Find where the given text appears and provide that cell's center as (X, Y) coordinate. 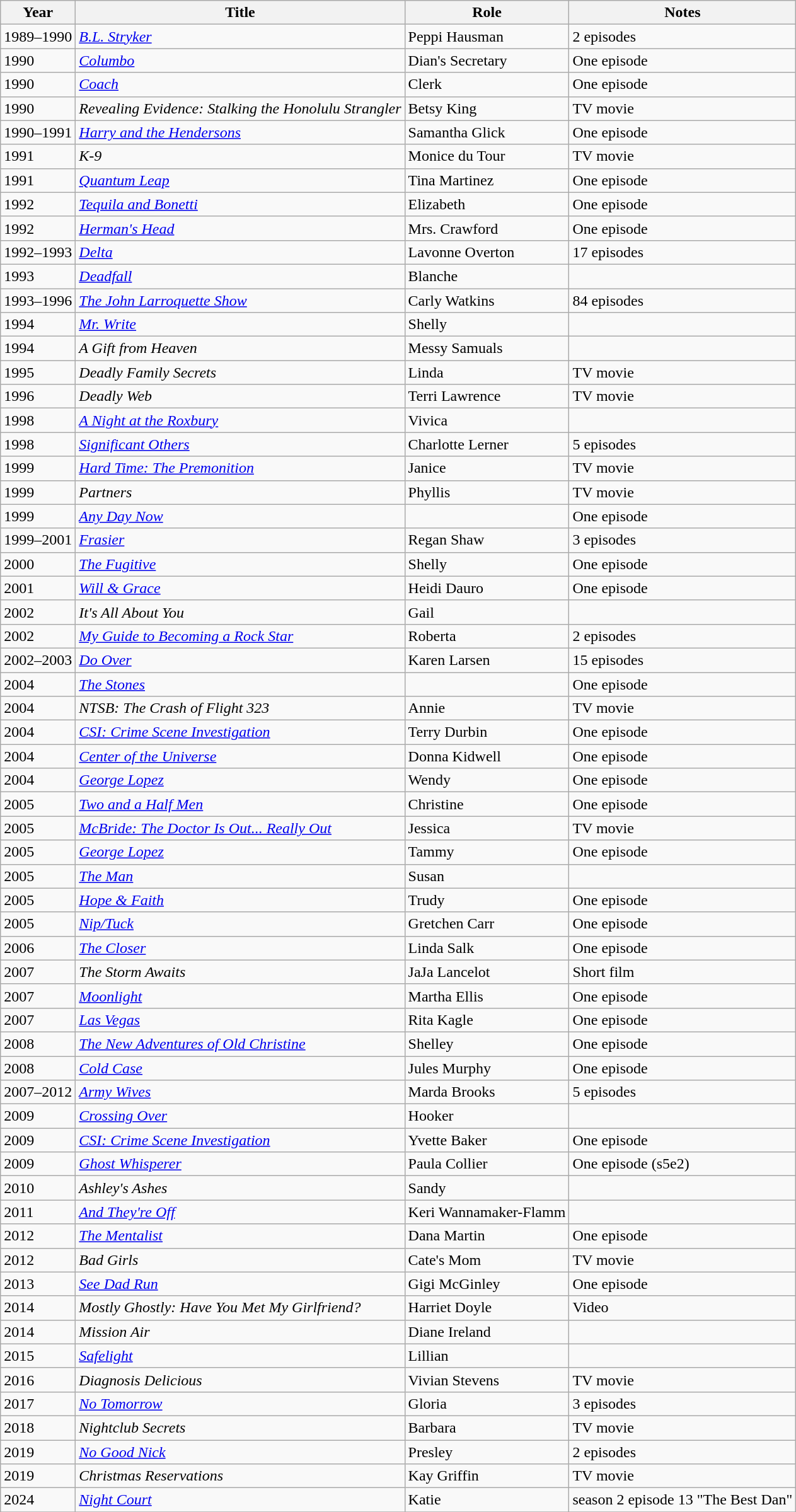
Kay Griffin (487, 1476)
Quantum Leap (240, 180)
Moonlight (240, 996)
Linda Salk (487, 948)
Linda (487, 372)
One episode (s5e2) (683, 1164)
Christine (487, 804)
2006 (38, 948)
Katie (487, 1500)
Samantha Glick (487, 132)
Hard Time: The Premonition (240, 468)
Karen Larsen (487, 660)
Ghost Whisperer (240, 1164)
2018 (38, 1428)
Terri Lawrence (487, 396)
1993 (38, 276)
Tina Martinez (487, 180)
Trudy (487, 900)
Deadly Family Secrets (240, 372)
Will & Grace (240, 588)
Coach (240, 84)
See Dad Run (240, 1284)
Keri Wannamaker-Flamm (487, 1212)
Dian's Secretary (487, 61)
15 episodes (683, 660)
McBride: The Doctor Is Out... Really Out (240, 828)
2015 (38, 1356)
The New Adventures of Old Christine (240, 1044)
Year (38, 13)
Herman's Head (240, 228)
Lavonne Overton (487, 252)
Blanche (487, 276)
The Stones (240, 684)
Safelight (240, 1356)
Janice (487, 468)
Regan Shaw (487, 540)
1990–1991 (38, 132)
2007–2012 (38, 1092)
Tequila and Bonetti (240, 204)
No Tomorrow (240, 1404)
Army Wives (240, 1092)
Do Over (240, 660)
Shelley (487, 1044)
2010 (38, 1188)
Heidi Dauro (487, 588)
Mission Air (240, 1332)
Martha Ellis (487, 996)
Columbo (240, 61)
Harry and the Hendersons (240, 132)
Role (487, 13)
No Good Nick (240, 1451)
A Night at the Roxbury (240, 420)
Vivian Stevens (487, 1380)
JaJa Lancelot (487, 972)
Hope & Faith (240, 900)
Barbara (487, 1428)
Harriet Doyle (487, 1308)
Sandy (487, 1188)
Cate's Mom (487, 1260)
Dana Martin (487, 1236)
Mostly Ghostly: Have You Met My Girlfriend? (240, 1308)
Ashley's Ashes (240, 1188)
2016 (38, 1380)
2013 (38, 1284)
Wendy (487, 780)
Messy Samuals (487, 349)
Deadly Web (240, 396)
Carly Watkins (487, 301)
Christmas Reservations (240, 1476)
Clerk (487, 84)
1999–2001 (38, 540)
Rita Kagle (487, 1020)
Cold Case (240, 1068)
Terry Durbin (487, 732)
Monice du Tour (487, 156)
The Fugitive (240, 564)
Significant Others (240, 444)
And They're Off (240, 1212)
Phyllis (487, 492)
The John Larroquette Show (240, 301)
Gigi McGinley (487, 1284)
The Closer (240, 948)
84 episodes (683, 301)
1995 (38, 372)
The Mentalist (240, 1236)
Hooker (487, 1116)
Notes (683, 13)
Peppi Hausman (487, 37)
Charlotte Lerner (487, 444)
2000 (38, 564)
Las Vegas (240, 1020)
Gloria (487, 1404)
Jessica (487, 828)
Frasier (240, 540)
Center of the Universe (240, 756)
Yvette Baker (487, 1140)
Betsy King (487, 108)
17 episodes (683, 252)
Presley (487, 1451)
Crossing Over (240, 1116)
Roberta (487, 636)
Any Day Now (240, 516)
Elizabeth (487, 204)
Tammy (487, 852)
2017 (38, 1404)
2024 (38, 1500)
2001 (38, 588)
Annie (487, 708)
NTSB: The Crash of Flight 323 (240, 708)
It's All About You (240, 612)
Short film (683, 972)
Mr. Write (240, 325)
Partners (240, 492)
Diane Ireland (487, 1332)
Bad Girls (240, 1260)
Deadfall (240, 276)
Lillian (487, 1356)
2002–2003 (38, 660)
Video (683, 1308)
Gail (487, 612)
Two and a Half Men (240, 804)
Delta (240, 252)
Title (240, 13)
2011 (38, 1212)
Vivica (487, 420)
Jules Murphy (487, 1068)
Paula Collier (487, 1164)
Diagnosis Delicious (240, 1380)
Susan (487, 876)
B.L. Stryker (240, 37)
The Storm Awaits (240, 972)
The Man (240, 876)
My Guide to Becoming a Rock Star (240, 636)
Revealing Evidence: Stalking the Honolulu Strangler (240, 108)
Donna Kidwell (487, 756)
1996 (38, 396)
1992–1993 (38, 252)
Gretchen Carr (487, 924)
Nip/Tuck (240, 924)
season 2 episode 13 "The Best Dan" (683, 1500)
A Gift from Heaven (240, 349)
K-9 (240, 156)
Marda Brooks (487, 1092)
1989–1990 (38, 37)
Night Court (240, 1500)
Nightclub Secrets (240, 1428)
Mrs. Crawford (487, 228)
1993–1996 (38, 301)
